Provide the (x, y) coordinate of the cell's center where the given text is located.  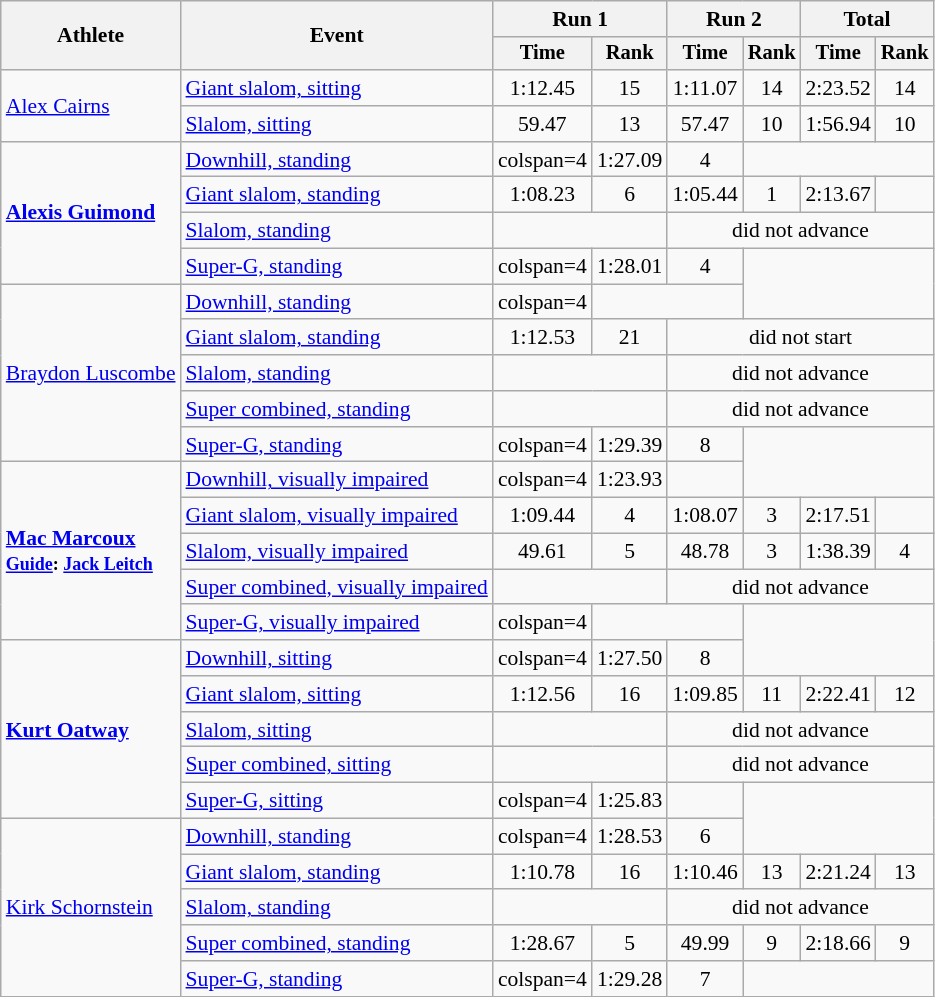
Run 2 (734, 19)
Alex Cairns (91, 106)
21 (630, 338)
Downhill, sitting (337, 658)
1:29.28 (630, 979)
1:38.39 (838, 552)
1:56.94 (838, 124)
2:23.52 (838, 88)
Super-G, sitting (337, 801)
Kirk Schornstein (91, 908)
2:22.41 (838, 694)
Athlete (91, 36)
1:08.07 (704, 516)
1:29.39 (630, 445)
59.47 (542, 124)
12 (905, 694)
Braydon Luscombe (91, 373)
Event (337, 36)
7 (704, 979)
Run 1 (580, 19)
Super combined, sitting (337, 765)
Super-G, visually impaired (337, 623)
Alexis Guimond (91, 213)
2:18.66 (838, 943)
Giant slalom, visually impaired (337, 516)
Mac MarcouxGuide: Jack Leitch (91, 551)
2:17.51 (838, 516)
1:10.46 (704, 872)
Downhill, visually impaired (337, 480)
1:12.53 (542, 338)
15 (630, 88)
1:27.09 (630, 160)
1:28.01 (630, 267)
Kurt Oatway (91, 729)
1:11.07 (704, 88)
2:13.67 (838, 195)
1:05.44 (704, 195)
Super combined, visually impaired (337, 587)
1:23.93 (630, 480)
Slalom, visually impaired (337, 552)
11 (772, 694)
1:27.50 (630, 658)
Total (866, 19)
1:12.45 (542, 88)
1:09.85 (704, 694)
49.61 (542, 552)
48.78 (704, 552)
1:28.67 (542, 943)
1:10.78 (542, 872)
1 (772, 195)
1:08.23 (542, 195)
1:12.56 (542, 694)
1:09.44 (542, 516)
2:21.24 (838, 872)
57.47 (704, 124)
1:28.53 (630, 837)
1:25.83 (630, 801)
did not start (800, 338)
49.99 (704, 943)
